Return (x, y) of the center of cell containing provided text 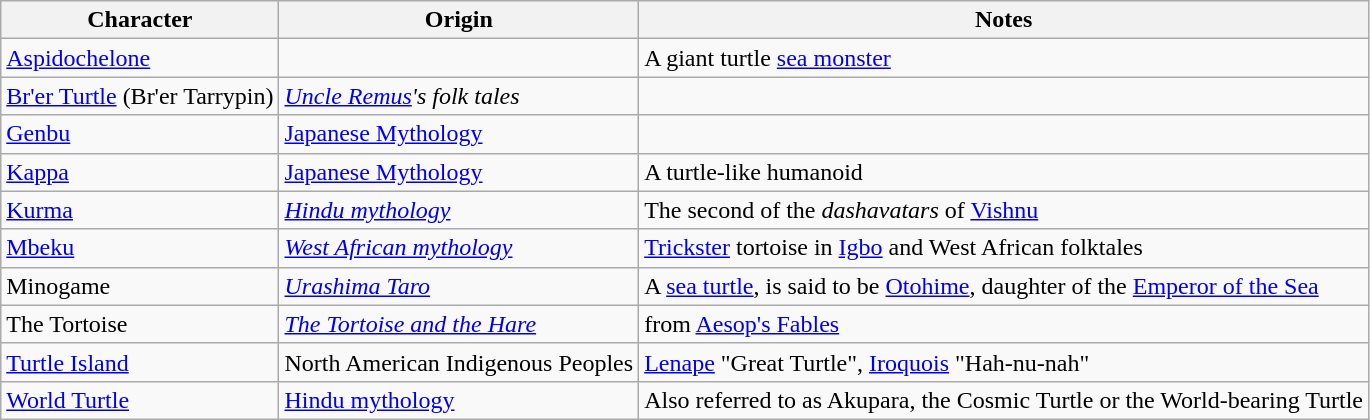
West African mythology (459, 248)
Origin (459, 20)
Genbu (140, 134)
Minogame (140, 286)
The Tortoise and the Hare (459, 324)
World Turtle (140, 400)
Urashima Taro (459, 286)
The second of the dashavatars of Vishnu (1004, 210)
Trickster tortoise in Igbo and West African folktales (1004, 248)
The Tortoise (140, 324)
North American Indigenous Peoples (459, 362)
Lenape "Great Turtle", Iroquois "Hah-nu-nah" (1004, 362)
Br'er Turtle (Br'er Tarrypin) (140, 96)
Turtle Island (140, 362)
A sea turtle, is said to be Otohime, daughter of the Emperor of the Sea (1004, 286)
Uncle Remus's folk tales (459, 96)
Notes (1004, 20)
Character (140, 20)
Mbeku (140, 248)
A turtle-like humanoid (1004, 172)
Kurma (140, 210)
from Aesop's Fables (1004, 324)
Aspidochelone (140, 58)
Also referred to as Akupara, the Cosmic Turtle or the World-bearing Turtle (1004, 400)
Kappa (140, 172)
A giant turtle sea monster (1004, 58)
